Extract the (X, Y) coordinate from the center of the cell holding the provided text.  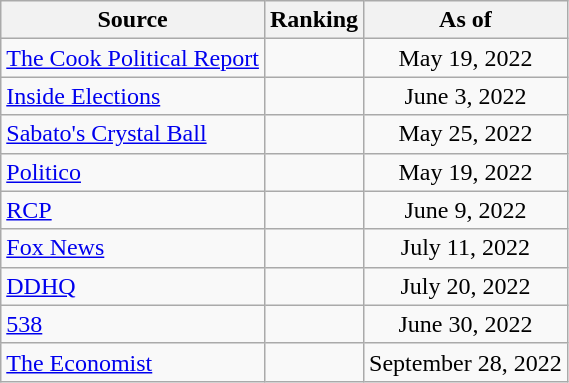
Source (133, 20)
Politico (133, 172)
RCP (133, 210)
DDHQ (133, 286)
538 (133, 324)
The Economist (133, 362)
The Cook Political Report (133, 58)
July 11, 2022 (466, 248)
Ranking (314, 20)
June 30, 2022 (466, 324)
As of (466, 20)
Fox News (133, 248)
June 9, 2022 (466, 210)
September 28, 2022 (466, 362)
May 25, 2022 (466, 134)
Inside Elections (133, 96)
June 3, 2022 (466, 96)
Sabato's Crystal Ball (133, 134)
July 20, 2022 (466, 286)
